Detect which cell encompasses the target text, then output its (x, y) center coordinate. 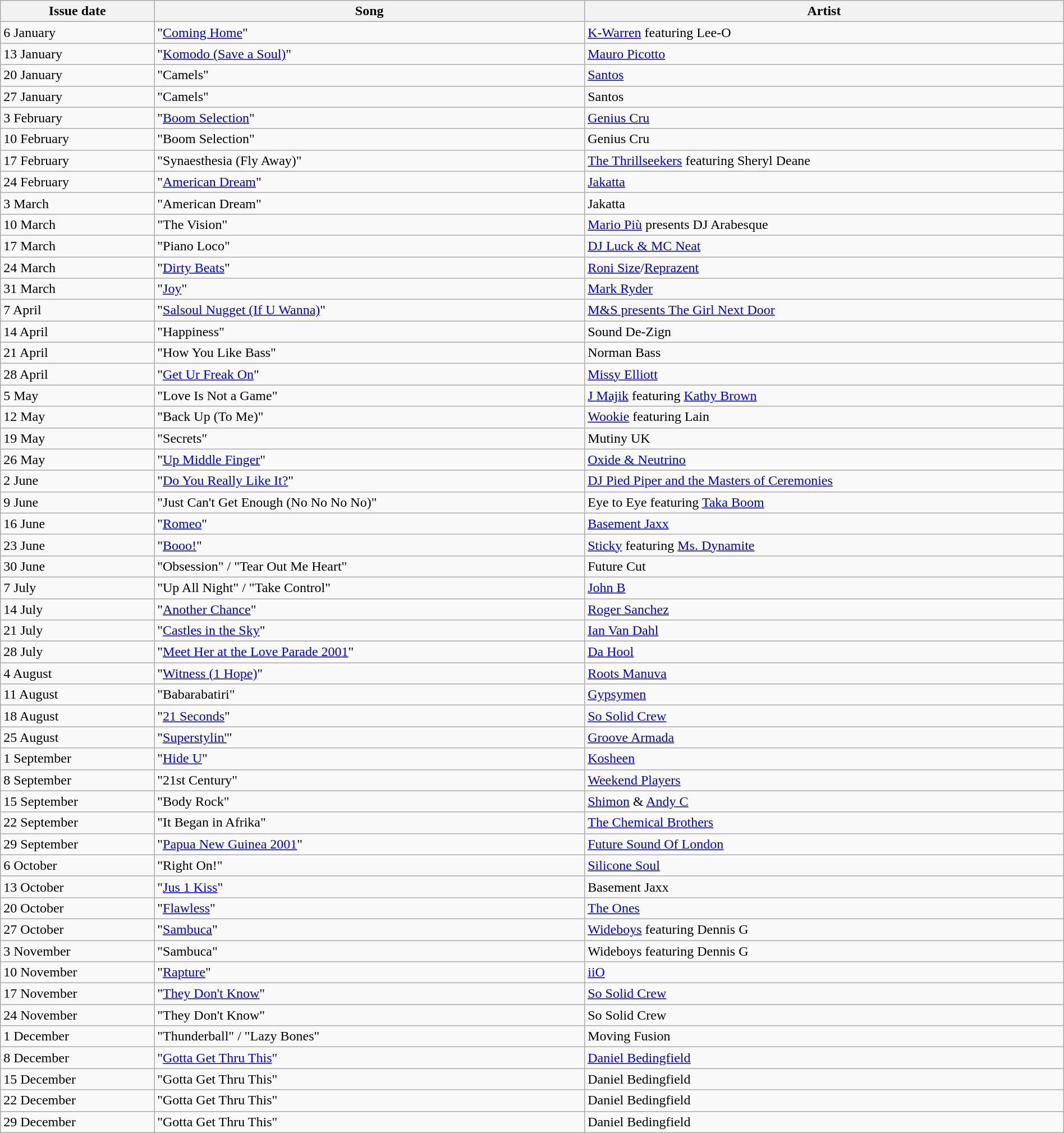
"Coming Home" (369, 33)
28 April (77, 374)
"Up All Night" / "Take Control" (369, 588)
"Piano Loco" (369, 246)
"Another Chance" (369, 609)
15 December (77, 1079)
Future Cut (824, 566)
J Majik featuring Kathy Brown (824, 396)
11 August (77, 695)
"Salsoul Nugget (If U Wanna)" (369, 310)
Weekend Players (824, 780)
"Body Rock" (369, 801)
18 August (77, 716)
17 February (77, 160)
"Castles in the Sky" (369, 631)
M&S presents The Girl Next Door (824, 310)
"Papua New Guinea 2001" (369, 844)
10 November (77, 973)
"Up Middle Finger" (369, 460)
Moving Fusion (824, 1036)
Wookie featuring Lain (824, 417)
Gypsymen (824, 695)
Issue date (77, 11)
22 December (77, 1100)
8 September (77, 780)
"Back Up (To Me)" (369, 417)
"Secrets" (369, 438)
17 November (77, 994)
Roger Sanchez (824, 609)
"21st Century" (369, 780)
Mauro Picotto (824, 54)
Shimon & Andy C (824, 801)
14 April (77, 332)
21 July (77, 631)
"Right On!" (369, 865)
"21 Seconds" (369, 716)
4 August (77, 673)
"Just Can't Get Enough (No No No No)" (369, 502)
16 June (77, 524)
Song (369, 11)
"Rapture" (369, 973)
"Do You Really Like It?" (369, 481)
23 June (77, 545)
29 September (77, 844)
"The Vision" (369, 224)
Roni Size/Reprazent (824, 268)
2 June (77, 481)
Artist (824, 11)
30 June (77, 566)
Mark Ryder (824, 289)
K-Warren featuring Lee-O (824, 33)
DJ Luck & MC Neat (824, 246)
19 May (77, 438)
"Hide U" (369, 759)
6 January (77, 33)
Groove Armada (824, 737)
"Obsession" / "Tear Out Me Heart" (369, 566)
Sticky featuring Ms. Dynamite (824, 545)
Silicone Soul (824, 865)
24 March (77, 268)
John B (824, 588)
26 May (77, 460)
"Happiness" (369, 332)
Roots Manuva (824, 673)
6 October (77, 865)
The Chemical Brothers (824, 823)
"Get Ur Freak On" (369, 374)
5 May (77, 396)
"Love Is Not a Game" (369, 396)
Sound De-Zign (824, 332)
17 March (77, 246)
15 September (77, 801)
29 December (77, 1122)
"Flawless" (369, 908)
28 July (77, 652)
31 March (77, 289)
1 September (77, 759)
24 February (77, 182)
"Witness (1 Hope)" (369, 673)
"Dirty Beats" (369, 268)
The Ones (824, 908)
DJ Pied Piper and the Masters of Ceremonies (824, 481)
Mario Più presents DJ Arabesque (824, 224)
Eye to Eye featuring Taka Boom (824, 502)
"Booo!" (369, 545)
"Thunderball" / "Lazy Bones" (369, 1036)
13 October (77, 887)
Future Sound Of London (824, 844)
20 January (77, 75)
27 October (77, 929)
25 August (77, 737)
"Komodo (Save a Soul)" (369, 54)
"It Began in Afrika" (369, 823)
20 October (77, 908)
iiO (824, 973)
3 February (77, 118)
14 July (77, 609)
"Superstylin'" (369, 737)
Kosheen (824, 759)
"Jus 1 Kiss" (369, 887)
3 March (77, 203)
"Romeo" (369, 524)
22 September (77, 823)
13 January (77, 54)
Da Hool (824, 652)
7 April (77, 310)
12 May (77, 417)
"Synaesthesia (Fly Away)" (369, 160)
"Joy" (369, 289)
9 June (77, 502)
Missy Elliott (824, 374)
"Meet Her at the Love Parade 2001" (369, 652)
3 November (77, 951)
24 November (77, 1015)
Ian Van Dahl (824, 631)
The Thrillseekers featuring Sheryl Deane (824, 160)
21 April (77, 353)
Norman Bass (824, 353)
10 March (77, 224)
7 July (77, 588)
27 January (77, 97)
Oxide & Neutrino (824, 460)
"How You Like Bass" (369, 353)
10 February (77, 139)
Mutiny UK (824, 438)
8 December (77, 1058)
"Babarabatiri" (369, 695)
1 December (77, 1036)
